Search for the cell housing the specified text and yield its [x, y] center coordinate. 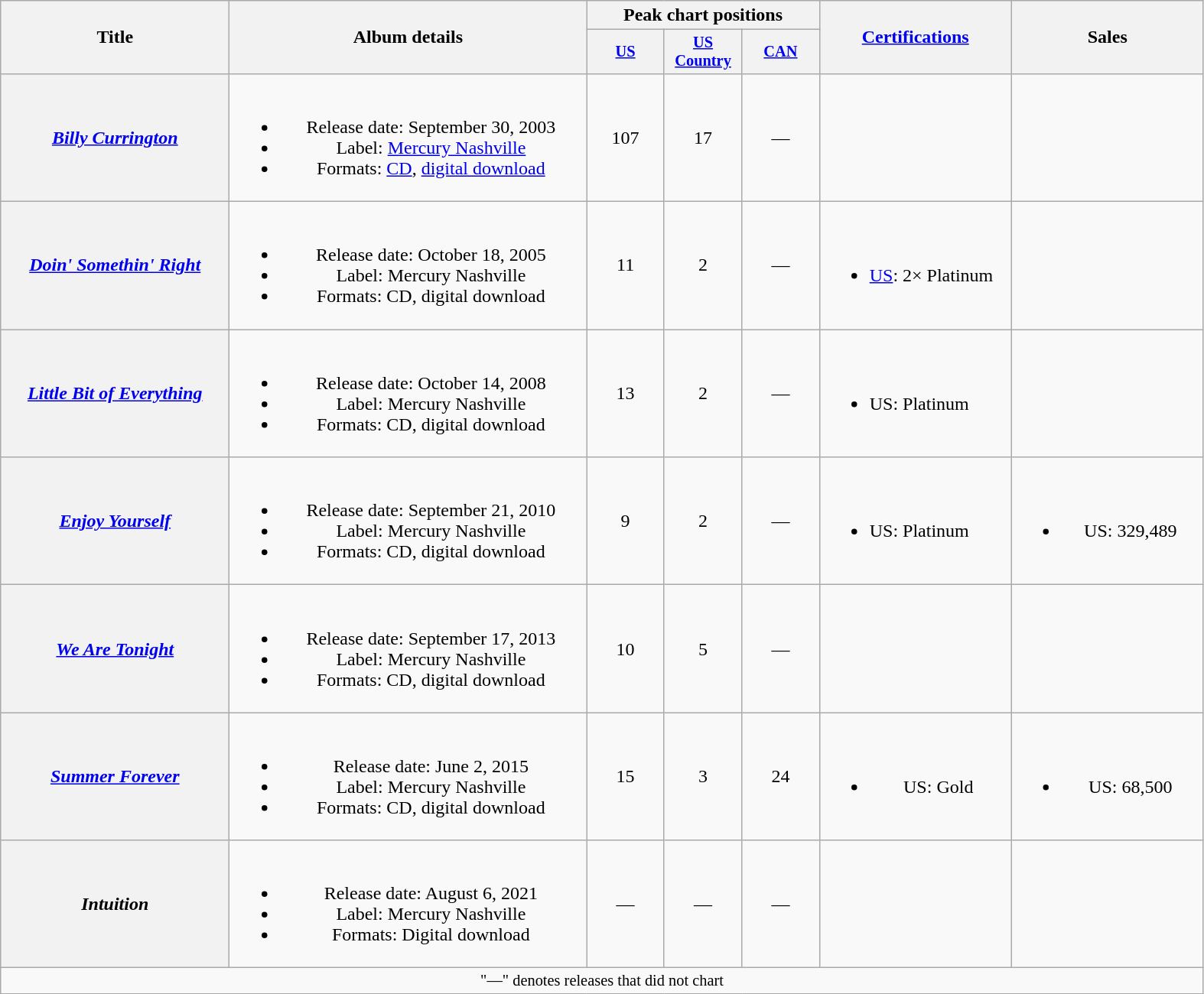
9 [626, 521]
Release date: June 2, 2015Label: Mercury NashvilleFormats: CD, digital download [408, 777]
11 [626, 266]
US: 68,500 [1108, 777]
"—" denotes releases that did not chart [603, 981]
5 [702, 648]
We Are Tonight [115, 648]
Release date: October 18, 2005Label: Mercury NashvilleFormats: CD, digital download [408, 266]
US: 2× Platinum [915, 266]
Billy Currington [115, 138]
Doin' Somethin' Right [115, 266]
US [626, 52]
Release date: August 6, 2021Label: Mercury NashvilleFormats: Digital download [408, 904]
US Country [702, 52]
Release date: September 21, 2010Label: Mercury NashvilleFormats: CD, digital download [408, 521]
107 [626, 138]
Summer Forever [115, 777]
10 [626, 648]
Sales [1108, 37]
Intuition [115, 904]
Title [115, 37]
CAN [780, 52]
17 [702, 138]
Release date: September 17, 2013Label: Mercury NashvilleFormats: CD, digital download [408, 648]
Release date: October 14, 2008Label: Mercury NashvilleFormats: CD, digital download [408, 393]
US: 329,489 [1108, 521]
3 [702, 777]
US: Gold [915, 777]
Certifications [915, 37]
15 [626, 777]
Little Bit of Everything [115, 393]
13 [626, 393]
Release date: September 30, 2003Label: Mercury NashvilleFormats: CD, digital download [408, 138]
Peak chart positions [703, 15]
Enjoy Yourself [115, 521]
Album details [408, 37]
24 [780, 777]
